Search for the cell housing the specified text and yield its [X, Y] center coordinate. 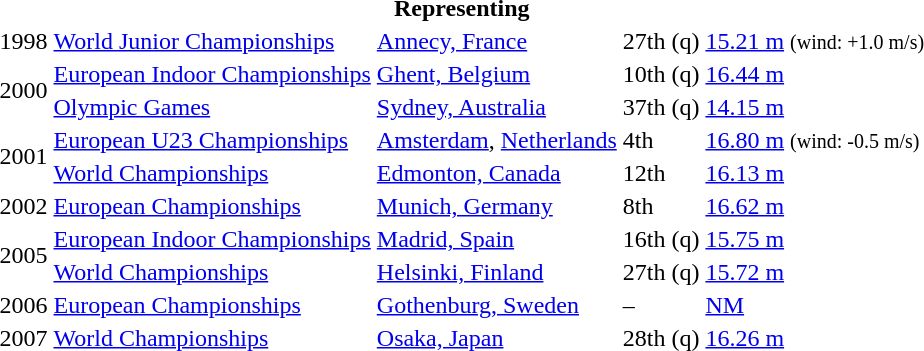
10th (q) [661, 74]
Gothenburg, Sweden [496, 305]
Edmonton, Canada [496, 173]
4th [661, 140]
8th [661, 206]
12th [661, 173]
– [661, 305]
16th (q) [661, 239]
Ghent, Belgium [496, 74]
Munich, Germany [496, 206]
Annecy, France [496, 41]
Olympic Games [212, 107]
Madrid, Spain [496, 239]
Sydney, Australia [496, 107]
37th (q) [661, 107]
European U23 Championships [212, 140]
World Junior Championships [212, 41]
Amsterdam, Netherlands [496, 140]
Helsinki, Finland [496, 272]
